Capture the cell that displays the provided text and extract its (X, Y) central coordinate. 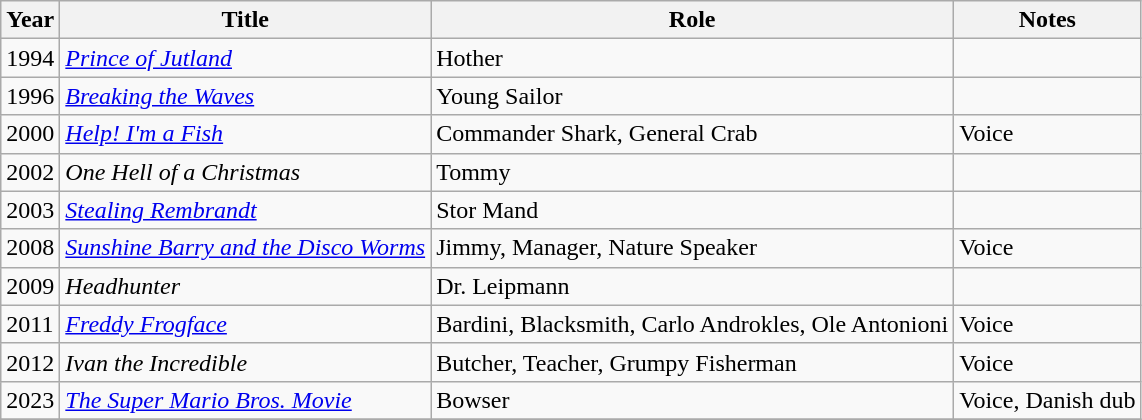
Bowser (692, 400)
Title (246, 20)
Dr. Leipmann (692, 286)
2002 (30, 172)
The Super Mario Bros. Movie (246, 400)
Prince of Jutland (246, 58)
Breaking the Waves (246, 96)
2003 (30, 210)
Bardini, Blacksmith, Carlo Androkles, Ole Antonioni (692, 324)
Butcher, Teacher, Grumpy Fisherman (692, 362)
Jimmy, Manager, Nature Speaker (692, 248)
Tommy (692, 172)
Freddy Frogface (246, 324)
2009 (30, 286)
Ivan the Incredible (246, 362)
2000 (30, 134)
1996 (30, 96)
Voice, Danish dub (1048, 400)
Stor Mand (692, 210)
2008 (30, 248)
Help! I'm a Fish (246, 134)
Commander Shark, General Crab (692, 134)
2023 (30, 400)
2011 (30, 324)
Headhunter (246, 286)
Sunshine Barry and the Disco Worms (246, 248)
Stealing Rembrandt (246, 210)
Notes (1048, 20)
Year (30, 20)
1994 (30, 58)
Role (692, 20)
Hother (692, 58)
2012 (30, 362)
One Hell of a Christmas (246, 172)
Young Sailor (692, 96)
